Return [x, y] of the center of cell containing provided text 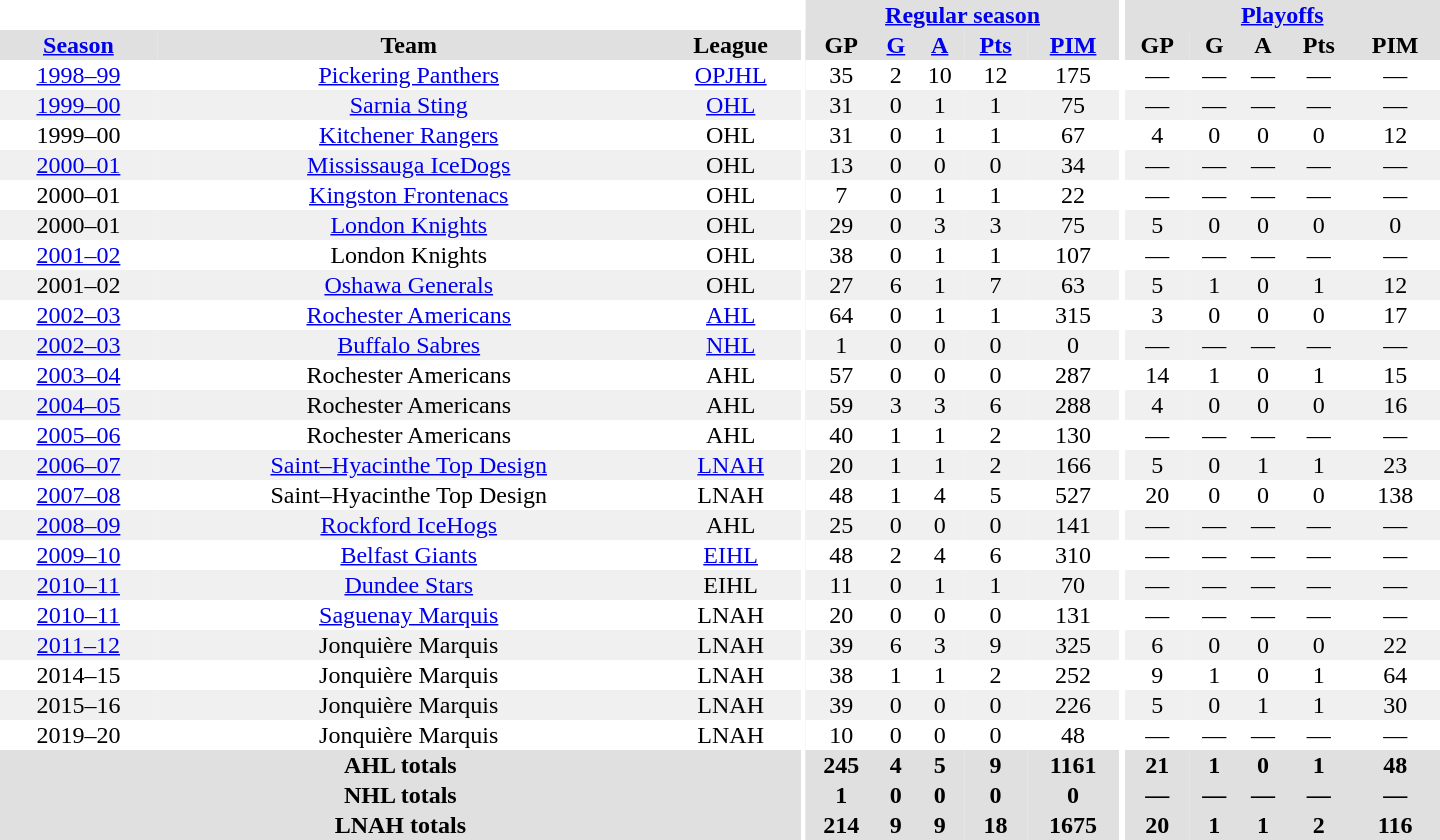
138 [1395, 495]
2005–06 [78, 435]
23 [1395, 465]
30 [1395, 705]
63 [1073, 285]
Rockford IceHogs [409, 525]
130 [1073, 435]
70 [1073, 585]
14 [1156, 375]
40 [841, 435]
67 [1073, 135]
59 [841, 405]
116 [1395, 825]
2007–08 [78, 495]
107 [1073, 255]
2009–10 [78, 555]
2019–20 [78, 735]
18 [996, 825]
NHL [731, 345]
29 [841, 225]
131 [1073, 615]
226 [1073, 705]
2015–16 [78, 705]
AHL totals [400, 765]
325 [1073, 645]
LNAH totals [400, 825]
16 [1395, 405]
1998–99 [78, 75]
34 [1073, 165]
League [731, 45]
Oshawa Generals [409, 285]
Buffalo Sabres [409, 345]
2011–12 [78, 645]
Dundee Stars [409, 585]
Pickering Panthers [409, 75]
Kingston Frontenacs [409, 195]
252 [1073, 675]
1675 [1073, 825]
2008–09 [78, 525]
57 [841, 375]
Belfast Giants [409, 555]
2004–05 [78, 405]
Team [409, 45]
Regular season [962, 15]
27 [841, 285]
15 [1395, 375]
35 [841, 75]
11 [841, 585]
214 [841, 825]
25 [841, 525]
527 [1073, 495]
175 [1073, 75]
OPJHL [731, 75]
245 [841, 765]
NHL totals [400, 795]
Playoffs [1282, 15]
Kitchener Rangers [409, 135]
21 [1156, 765]
13 [841, 165]
141 [1073, 525]
310 [1073, 555]
2003–04 [78, 375]
2014–15 [78, 675]
Season [78, 45]
166 [1073, 465]
Sarnia Sting [409, 105]
2006–07 [78, 465]
17 [1395, 315]
315 [1073, 315]
Saguenay Marquis [409, 615]
287 [1073, 375]
288 [1073, 405]
Mississauga IceDogs [409, 165]
1161 [1073, 765]
